Return the [X, Y] coordinate for the center point of the cell that contains the specified text.  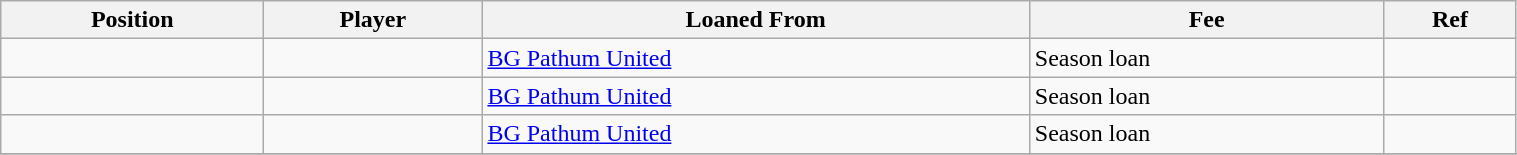
Player [373, 20]
Loaned From [756, 20]
Position [132, 20]
Fee [1206, 20]
Ref [1450, 20]
